Detect which cell encompasses the target text, then output its (X, Y) center coordinate. 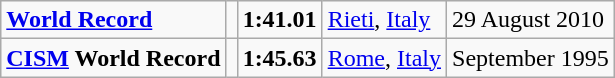
1:41.01 (280, 20)
CISM World Record (114, 58)
29 August 2010 (531, 20)
1:45.63 (280, 58)
Rieti, Italy (384, 20)
Rome, Italy (384, 58)
September 1995 (531, 58)
World Record (114, 20)
